Determine the (x, y) coordinate at the center of the cell enclosing the given text.  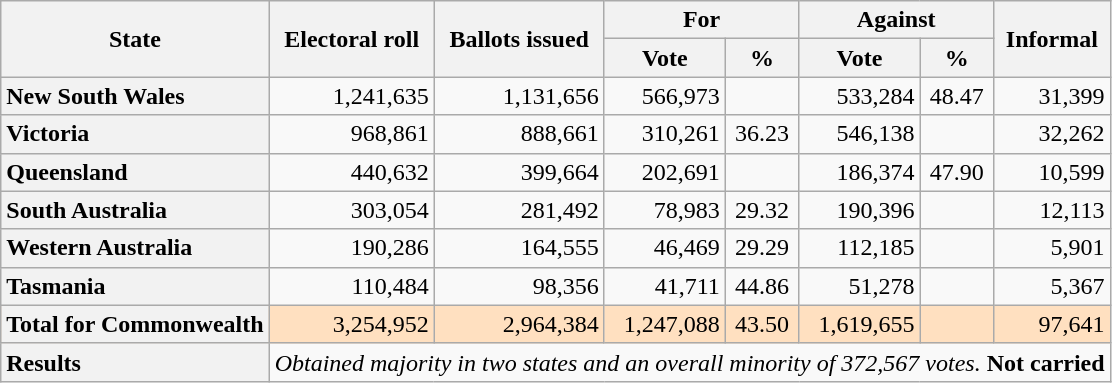
Total for Commonwealth (135, 324)
2,964,384 (519, 324)
31,399 (1052, 96)
For (702, 20)
Informal (1052, 39)
51,278 (860, 286)
1,247,088 (664, 324)
South Australia (135, 210)
968,861 (352, 134)
Against (896, 20)
10,599 (1052, 172)
310,261 (664, 134)
1,619,655 (860, 324)
47.90 (957, 172)
186,374 (860, 172)
888,661 (519, 134)
12,113 (1052, 210)
Ballots issued (519, 39)
303,054 (352, 210)
533,284 (860, 96)
566,973 (664, 96)
Obtained majority in two states and an overall minority of 372,567 votes. Not carried (690, 362)
Tasmania (135, 286)
78,983 (664, 210)
202,691 (664, 172)
190,396 (860, 210)
440,632 (352, 172)
36.23 (762, 134)
Electoral roll (352, 39)
5,367 (1052, 286)
97,641 (1052, 324)
281,492 (519, 210)
Results (135, 362)
44.86 (762, 286)
41,711 (664, 286)
29.29 (762, 248)
5,901 (1052, 248)
Western Australia (135, 248)
46,469 (664, 248)
Victoria (135, 134)
1,241,635 (352, 96)
Queensland (135, 172)
1,131,656 (519, 96)
48.47 (957, 96)
164,555 (519, 248)
98,356 (519, 286)
32,262 (1052, 134)
112,185 (860, 248)
New South Wales (135, 96)
3,254,952 (352, 324)
546,138 (860, 134)
State (135, 39)
29.32 (762, 210)
110,484 (352, 286)
190,286 (352, 248)
43.50 (762, 324)
399,664 (519, 172)
